Pinpoint the cell where the given text exists, returning its [X, Y] midpoint coordinate. 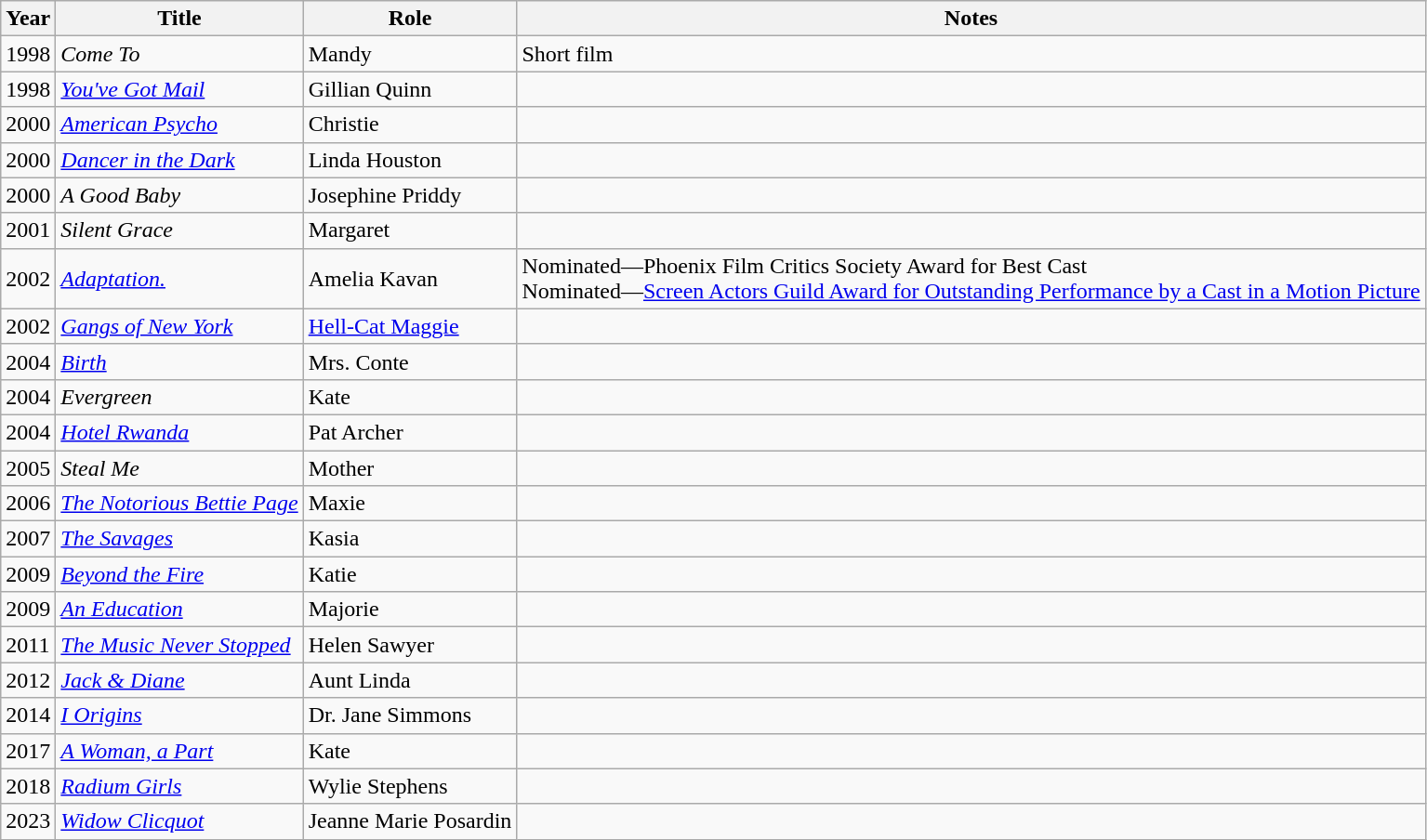
Role [410, 19]
Majorie [410, 610]
Josephine Priddy [410, 195]
Adaptation. [179, 279]
A Good Baby [179, 195]
Dancer in the Dark [179, 160]
2018 [28, 786]
Short film [971, 54]
Year [28, 19]
2006 [28, 504]
Linda Houston [410, 160]
The Notorious Bettie Page [179, 504]
Evergreen [179, 397]
Mandy [410, 54]
Notes [971, 19]
2014 [28, 715]
Hell-Cat Maggie [410, 326]
An Education [179, 610]
Kasia [410, 539]
Widow Clicquot [179, 821]
Steal Me [179, 467]
Helen Sawyer [410, 645]
Maxie [410, 504]
2001 [28, 230]
Radium Girls [179, 786]
You've Got Mail [179, 89]
American Psycho [179, 125]
2005 [28, 467]
Dr. Jane Simmons [410, 715]
Hotel Rwanda [179, 432]
Amelia Kavan [410, 279]
The Music Never Stopped [179, 645]
Pat Archer [410, 432]
Wylie Stephens [410, 786]
Jeanne Marie Posardin [410, 821]
2017 [28, 751]
A Woman, a Part [179, 751]
Title [179, 19]
The Savages [179, 539]
I Origins [179, 715]
Silent Grace [179, 230]
Mrs. Conte [410, 361]
2023 [28, 821]
2007 [28, 539]
Gangs of New York [179, 326]
Beyond the Fire [179, 574]
Come To [179, 54]
Margaret [410, 230]
2012 [28, 680]
Birth [179, 361]
Aunt Linda [410, 680]
Jack & Diane [179, 680]
Gillian Quinn [410, 89]
Christie [410, 125]
2011 [28, 645]
Mother [410, 467]
Katie [410, 574]
